Scan for the cell matching the given text and deliver its [X, Y] coordinate at center. 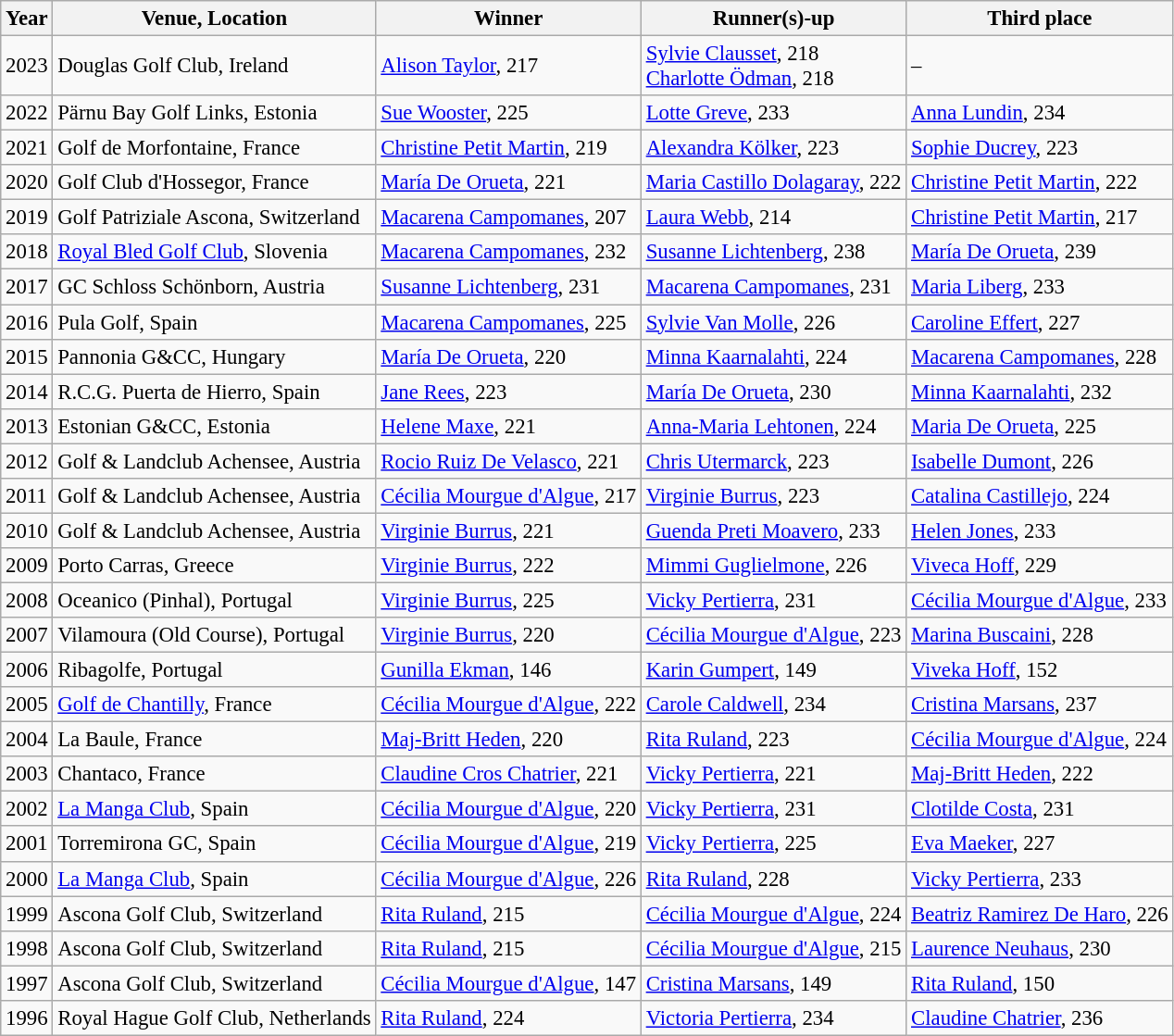
Maj-Britt Heden, 222 [1040, 774]
La Baule, France [215, 740]
2001 [27, 844]
Macarena Campomanes, 207 [508, 218]
– [1040, 67]
Gunilla Ekman, 146 [508, 670]
Christine Petit Martin, 217 [1040, 218]
Sylvie Van Molle, 226 [773, 322]
1999 [27, 914]
Venue, Location [215, 19]
2003 [27, 774]
Isabelle Dumont, 226 [1040, 461]
Karin Gumpert, 149 [773, 670]
Cécilia Mourgue d'Algue, 215 [773, 948]
2015 [27, 356]
2018 [27, 253]
2011 [27, 496]
1996 [27, 1018]
Eva Maeker, 227 [1040, 844]
2002 [27, 809]
Year [27, 19]
2008 [27, 600]
Royal Bled Golf Club, Slovenia [215, 253]
Chantaco, France [215, 774]
1998 [27, 948]
Anna Lundin, 234 [1040, 113]
2007 [27, 635]
Lotte Greve, 233 [773, 113]
Cristina Marsans, 237 [1040, 705]
Macarena Campomanes, 225 [508, 322]
Viveka Hoff, 152 [1040, 670]
Ribagolfe, Portugal [215, 670]
GC Schloss Schönborn, Austria [215, 287]
Alexandra Kölker, 223 [773, 148]
Minna Kaarnalahti, 224 [773, 356]
Susanne Lichtenberg, 238 [773, 253]
Winner [508, 19]
Third place [1040, 19]
María De Orueta, 230 [773, 392]
2019 [27, 218]
Vicky Pertierra, 221 [773, 774]
Chris Utermarck, 223 [773, 461]
Porto Carras, Greece [215, 566]
Oceanico (Pinhal), Portugal [215, 600]
2016 [27, 322]
Caroline Effert, 227 [1040, 322]
Virginie Burrus, 223 [773, 496]
Golf de Morfontaine, France [215, 148]
Maria De Orueta, 225 [1040, 426]
Vicky Pertierra, 233 [1040, 879]
Rita Ruland, 224 [508, 1018]
Rocio Ruiz De Velasco, 221 [508, 461]
Macarena Campomanes, 231 [773, 287]
Alison Taylor, 217 [508, 67]
Helen Jones, 233 [1040, 530]
2012 [27, 461]
Sylvie Clausset, 218 Charlotte Ödman, 218 [773, 67]
Sophie Ducrey, 223 [1040, 148]
Laurence Neuhaus, 230 [1040, 948]
Maria Liberg, 233 [1040, 287]
Victoria Pertierra, 234 [773, 1018]
Cristina Marsans, 149 [773, 983]
Macarena Campomanes, 228 [1040, 356]
Marina Buscaini, 228 [1040, 635]
2022 [27, 113]
2004 [27, 740]
Cécilia Mourgue d'Algue, 220 [508, 809]
Runner(s)-up [773, 19]
Golf Club d'Hossegor, France [215, 182]
Rita Ruland, 228 [773, 879]
Claudine Cros Chatrier, 221 [508, 774]
Sue Wooster, 225 [508, 113]
Viveca Hoff, 229 [1040, 566]
Helene Maxe, 221 [508, 426]
R.C.G. Puerta de Hierro, Spain [215, 392]
Catalina Castillejo, 224 [1040, 496]
Pannonia G&CC, Hungary [215, 356]
Cécilia Mourgue d'Algue, 233 [1040, 600]
Maj-Britt Heden, 220 [508, 740]
Douglas Golf Club, Ireland [215, 67]
Cécilia Mourgue d'Algue, 223 [773, 635]
Clotilde Costa, 231 [1040, 809]
Pärnu Bay Golf Links, Estonia [215, 113]
Christine Petit Martin, 222 [1040, 182]
Cécilia Mourgue d'Algue, 147 [508, 983]
2023 [27, 67]
Cécilia Mourgue d'Algue, 222 [508, 705]
Christine Petit Martin, 219 [508, 148]
María De Orueta, 221 [508, 182]
Guenda Preti Moavero, 233 [773, 530]
Vilamoura (Old Course), Portugal [215, 635]
Torremirona GC, Spain [215, 844]
Golf de Chantilly, France [215, 705]
2000 [27, 879]
2009 [27, 566]
Royal Hague Golf Club, Netherlands [215, 1018]
Estonian G&CC, Estonia [215, 426]
Vicky Pertierra, 225 [773, 844]
María De Orueta, 239 [1040, 253]
Virginie Burrus, 220 [508, 635]
2014 [27, 392]
2013 [27, 426]
Macarena Campomanes, 232 [508, 253]
1997 [27, 983]
Cécilia Mourgue d'Algue, 219 [508, 844]
Anna-Maria Lehtonen, 224 [773, 426]
Virginie Burrus, 221 [508, 530]
Jane Rees, 223 [508, 392]
Cécilia Mourgue d'Algue, 217 [508, 496]
Mimmi Guglielmone, 226 [773, 566]
Beatriz Ramirez De Haro, 226 [1040, 914]
Rita Ruland, 223 [773, 740]
Rita Ruland, 150 [1040, 983]
Cécilia Mourgue d'Algue, 226 [508, 879]
María De Orueta, 220 [508, 356]
2010 [27, 530]
Minna Kaarnalahti, 232 [1040, 392]
Susanne Lichtenberg, 231 [508, 287]
Claudine Chatrier, 236 [1040, 1018]
Carole Caldwell, 234 [773, 705]
2005 [27, 705]
Pula Golf, Spain [215, 322]
2021 [27, 148]
Virginie Burrus, 225 [508, 600]
Maria Castillo Dolagaray, 222 [773, 182]
2006 [27, 670]
Laura Webb, 214 [773, 218]
2017 [27, 287]
Golf Patriziale Ascona, Switzerland [215, 218]
2020 [27, 182]
Virginie Burrus, 222 [508, 566]
